Search for the cell housing the specified text and yield its (X, Y) center coordinate. 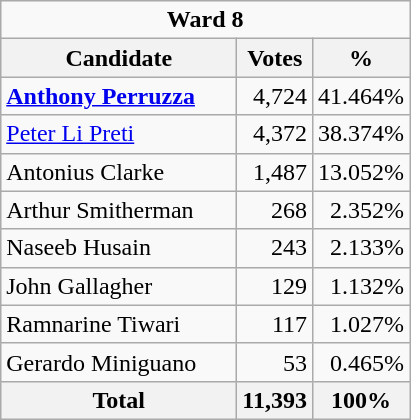
0.465% (362, 362)
Anthony Perruzza (119, 96)
117 (275, 324)
Arthur Smitherman (119, 210)
Gerardo Miniguano (119, 362)
53 (275, 362)
2.352% (362, 210)
243 (275, 248)
38.374% (362, 134)
John Gallagher (119, 286)
13.052% (362, 172)
Votes (275, 58)
Ramnarine Tiwari (119, 324)
129 (275, 286)
Ward 8 (206, 20)
Antonius Clarke (119, 172)
Peter Li Preti (119, 134)
11,393 (275, 400)
1.132% (362, 286)
1.027% (362, 324)
1,487 (275, 172)
2.133% (362, 248)
4,724 (275, 96)
Candidate (119, 58)
Total (119, 400)
100% (362, 400)
4,372 (275, 134)
Naseeb Husain (119, 248)
% (362, 58)
268 (275, 210)
41.464% (362, 96)
